Identify which cell holds the provided text, then report its [x, y] central coordinate. 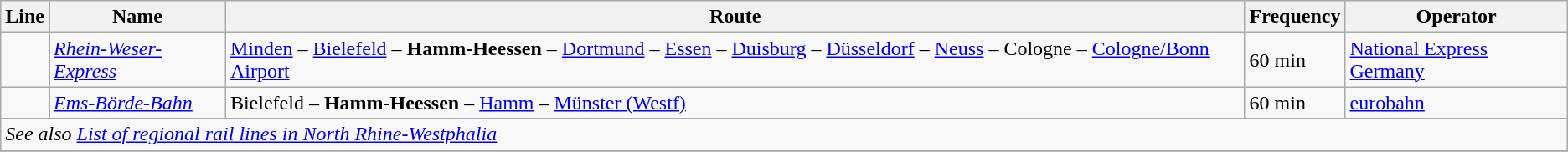
Rhein-Weser-Express [137, 60]
Minden – Bielefeld – Hamm-Heessen – Dortmund – Essen – Duisburg – Düsseldorf – Neuss – Cologne – Cologne/Bonn Airport [735, 60]
Bielefeld – Hamm-Heessen – Hamm – Münster (Westf) [735, 103]
Line [25, 17]
National Express Germany [1456, 60]
Operator [1456, 17]
Frequency [1295, 17]
Name [137, 17]
See also List of regional rail lines in North Rhine-Westphalia [784, 134]
Ems-Börde-Bahn [137, 103]
Route [735, 17]
eurobahn [1456, 103]
